Locate the cell with the specified text and output its (X, Y) center coordinate. 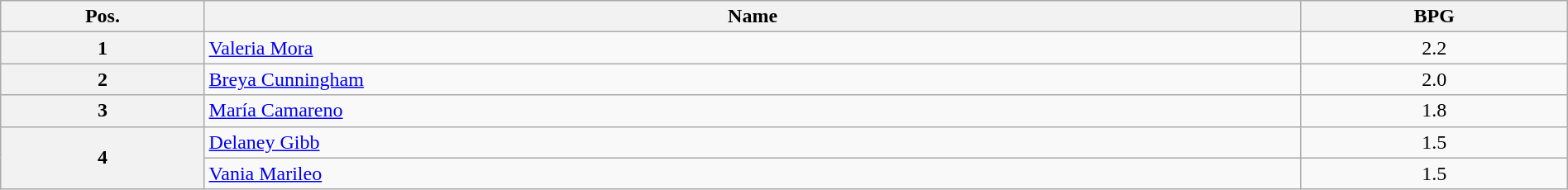
Name (753, 17)
BPG (1434, 17)
Delaney Gibb (753, 142)
Pos. (103, 17)
2.2 (1434, 48)
1.8 (1434, 111)
María Camareno (753, 111)
2.0 (1434, 79)
Valeria Mora (753, 48)
3 (103, 111)
Breya Cunningham (753, 79)
Vania Marileo (753, 173)
2 (103, 79)
4 (103, 158)
1 (103, 48)
